Return [x, y] of the center of cell containing provided text 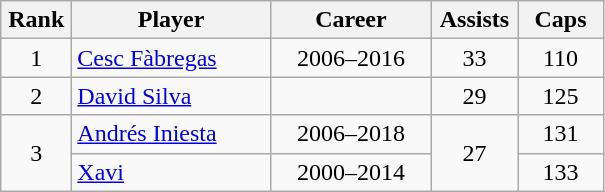
Caps [561, 20]
131 [561, 134]
125 [561, 96]
2 [36, 96]
133 [561, 172]
3 [36, 153]
David Silva [172, 96]
Cesc Fàbregas [172, 58]
110 [561, 58]
Player [172, 20]
Xavi [172, 172]
29 [474, 96]
27 [474, 153]
2000–2014 [350, 172]
33 [474, 58]
1 [36, 58]
Career [350, 20]
2006–2016 [350, 58]
Rank [36, 20]
2006–2018 [350, 134]
Assists [474, 20]
Andrés Iniesta [172, 134]
